Provide the [x, y] coordinate of the cell's center where the given text is located.  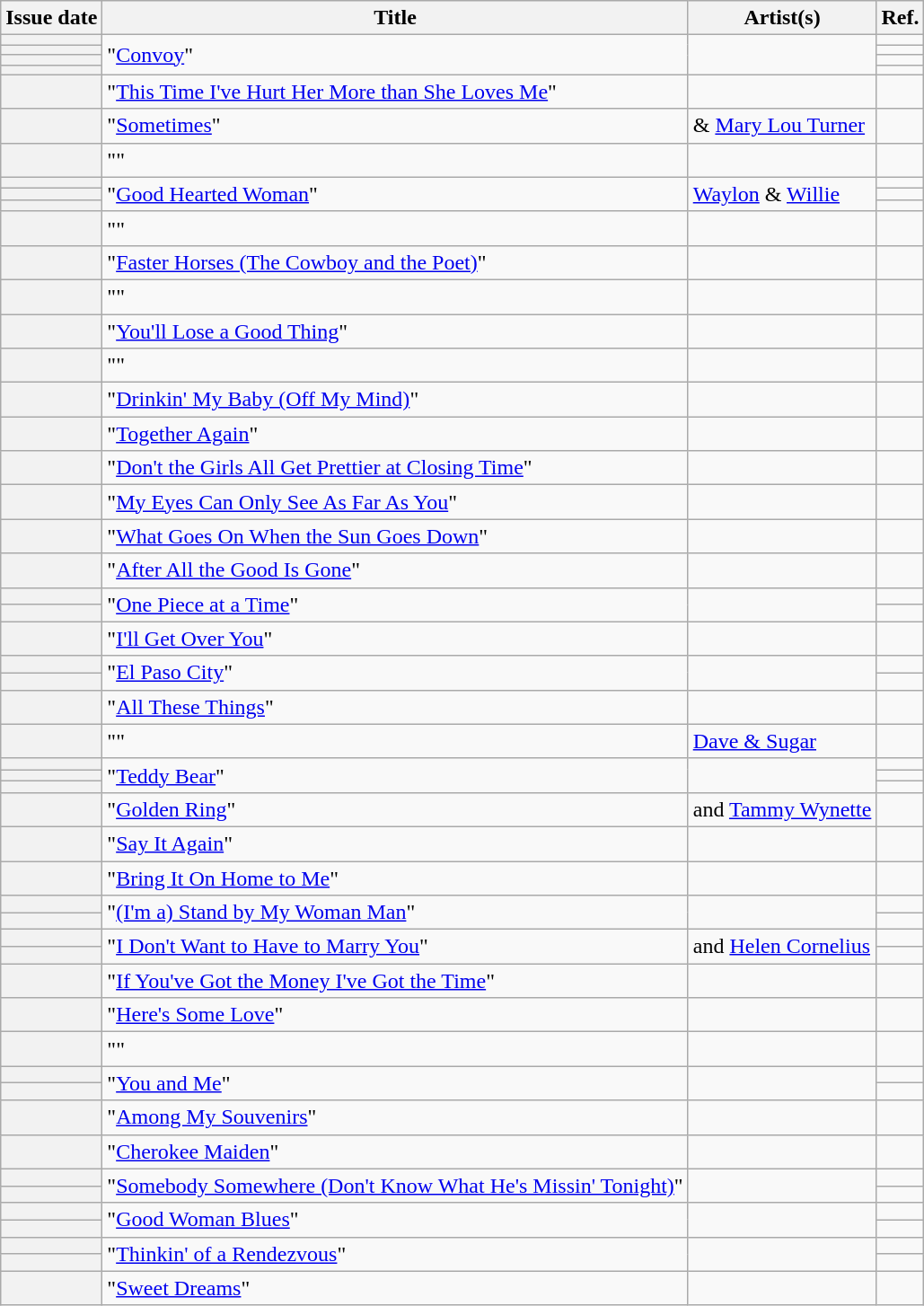
"My Eyes Can Only See As Far As You" [395, 502]
"After All the Good Is Gone" [395, 570]
"I'll Get Over You" [395, 639]
"Drinkin' My Baby (Off My Mind)" [395, 400]
Waylon & Willie [782, 194]
"Somebody Somewhere (Don't Know What He's Missin' Tonight)" [395, 1186]
Dave & Sugar [782, 741]
"Sweet Dreams" [395, 1288]
"El Paso City" [395, 673]
"Faster Horses (The Cowboy and the Poet)" [395, 262]
Ref. [900, 18]
Artist(s) [782, 18]
"Convoy" [395, 55]
"Cherokee Maiden" [395, 1152]
"Golden Ring" [395, 809]
"Sometimes" [395, 126]
"One Piece at a Time" [395, 604]
"Among My Souvenirs" [395, 1117]
"You'll Lose a Good Thing" [395, 331]
"Here's Some Love" [395, 1015]
& Mary Lou Turner [782, 126]
"You and Me" [395, 1083]
"I Don't Want to Have to Marry You" [395, 947]
"What Goes On When the Sun Goes Down" [395, 536]
"If You've Got the Money I've Got the Time" [395, 981]
"Good Woman Blues" [395, 1220]
"Good Hearted Woman" [395, 194]
"Don't the Girls All Get Prettier at Closing Time" [395, 468]
"Thinkin' of a Rendezvous" [395, 1254]
"Teddy Bear" [395, 775]
"Together Again" [395, 434]
"All These Things" [395, 707]
Issue date [52, 18]
"This Time I've Hurt Her More than She Loves Me" [395, 92]
"(I'm a) Stand by My Woman Man" [395, 913]
Title [395, 18]
"Bring It On Home to Me" [395, 878]
and Helen Cornelius [782, 947]
and Tammy Wynette [782, 809]
"Say It Again" [395, 843]
